Capture the cell that displays the provided text and extract its [X, Y] central coordinate. 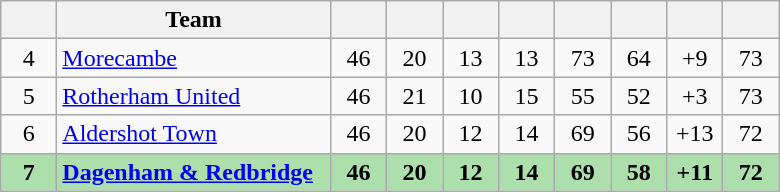
7 [29, 172]
58 [639, 172]
+13 [695, 134]
Rotherham United [194, 96]
52 [639, 96]
4 [29, 58]
56 [639, 134]
Dagenham & Redbridge [194, 172]
Aldershot Town [194, 134]
Team [194, 20]
55 [583, 96]
6 [29, 134]
64 [639, 58]
+9 [695, 58]
15 [527, 96]
10 [470, 96]
21 [414, 96]
5 [29, 96]
+11 [695, 172]
+3 [695, 96]
Morecambe [194, 58]
